Search for the cell housing the specified text and yield its [x, y] center coordinate. 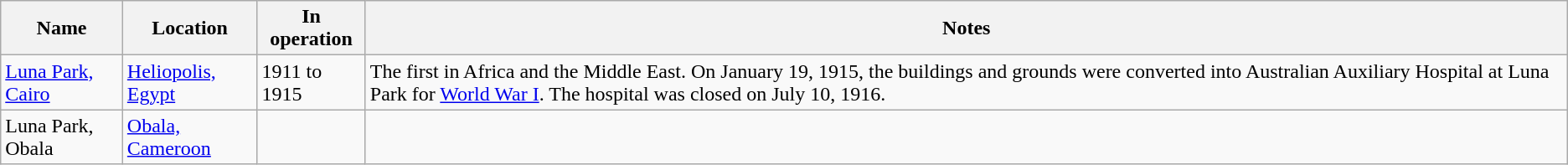
In operation [312, 28]
Heliopolis, Egypt [189, 82]
Notes [967, 28]
Obala, Cameroon [189, 137]
Luna Park, Cairo [62, 82]
Luna Park, Obala [62, 137]
Location [189, 28]
1911 to 1915 [312, 82]
Name [62, 28]
